Identify which cell holds the provided text, then report its [X, Y] central coordinate. 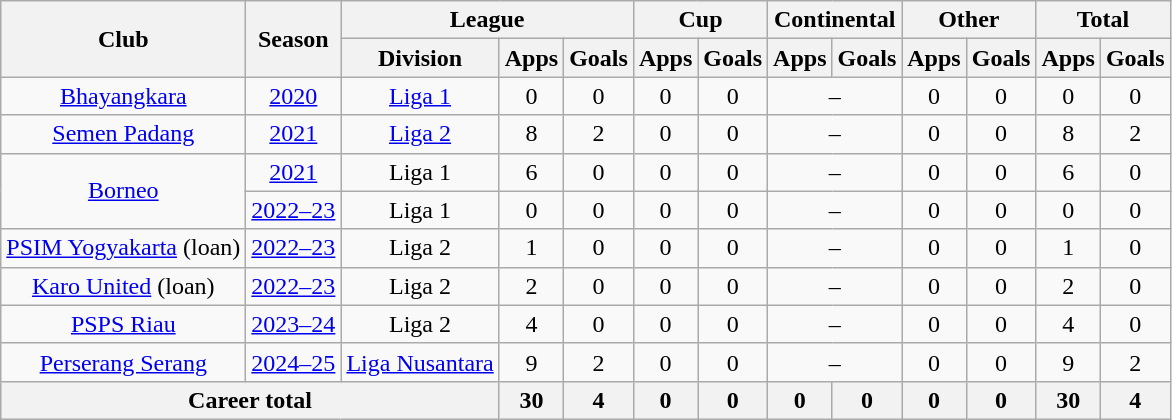
Semen Padang [124, 134]
Borneo [124, 191]
2024–25 [294, 362]
Karo United (loan) [124, 286]
PSIM Yogyakarta (loan) [124, 248]
Career total [250, 400]
League [488, 20]
Season [294, 39]
PSPS Riau [124, 324]
Division [420, 58]
Bhayangkara [124, 96]
Other [969, 20]
Total [1103, 20]
Club [124, 39]
Perserang Serang [124, 362]
2020 [294, 96]
Continental [835, 20]
2023–24 [294, 324]
Cup [700, 20]
Liga Nusantara [420, 362]
